Output the (X, Y) coordinate of the center of the cell containing the given text.  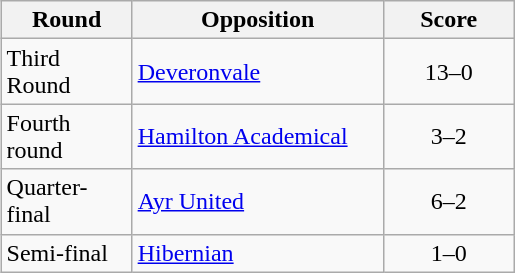
Opposition (258, 20)
Score (448, 20)
Round (66, 20)
6–2 (448, 202)
Semi-final (66, 253)
Quarter-final (66, 202)
Third Round (66, 72)
3–2 (448, 136)
Hamilton Academical (258, 136)
13–0 (448, 72)
Ayr United (258, 202)
Hibernian (258, 253)
Fourth round (66, 136)
Deveronvale (258, 72)
1–0 (448, 253)
